Output the [X, Y] coordinate of the center of the cell containing the given text.  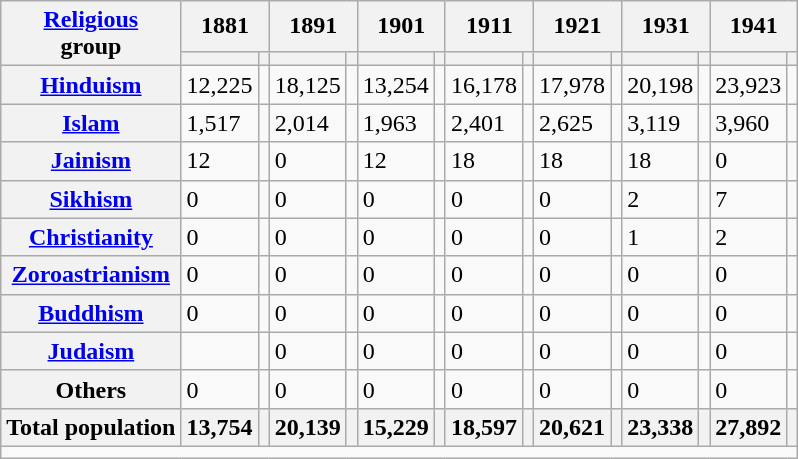
Judaism [91, 351]
1,963 [396, 123]
Hinduism [91, 85]
3,960 [748, 123]
Others [91, 389]
16,178 [484, 85]
Religiousgroup [91, 34]
13,754 [220, 427]
20,198 [660, 85]
1931 [666, 26]
Buddhism [91, 313]
2,014 [308, 123]
18,597 [484, 427]
Islam [91, 123]
1941 [754, 26]
27,892 [748, 427]
20,139 [308, 427]
Sikhism [91, 199]
2,625 [572, 123]
17,978 [572, 85]
Total population [91, 427]
3,119 [660, 123]
23,338 [660, 427]
1,517 [220, 123]
1881 [225, 26]
Christianity [91, 237]
20,621 [572, 427]
15,229 [396, 427]
2,401 [484, 123]
1891 [313, 26]
Zoroastrianism [91, 275]
1 [660, 237]
7 [748, 199]
Jainism [91, 161]
12,225 [220, 85]
23,923 [748, 85]
1901 [401, 26]
13,254 [396, 85]
1921 [578, 26]
1911 [489, 26]
18,125 [308, 85]
